Return (X, Y) of the center of cell containing provided text 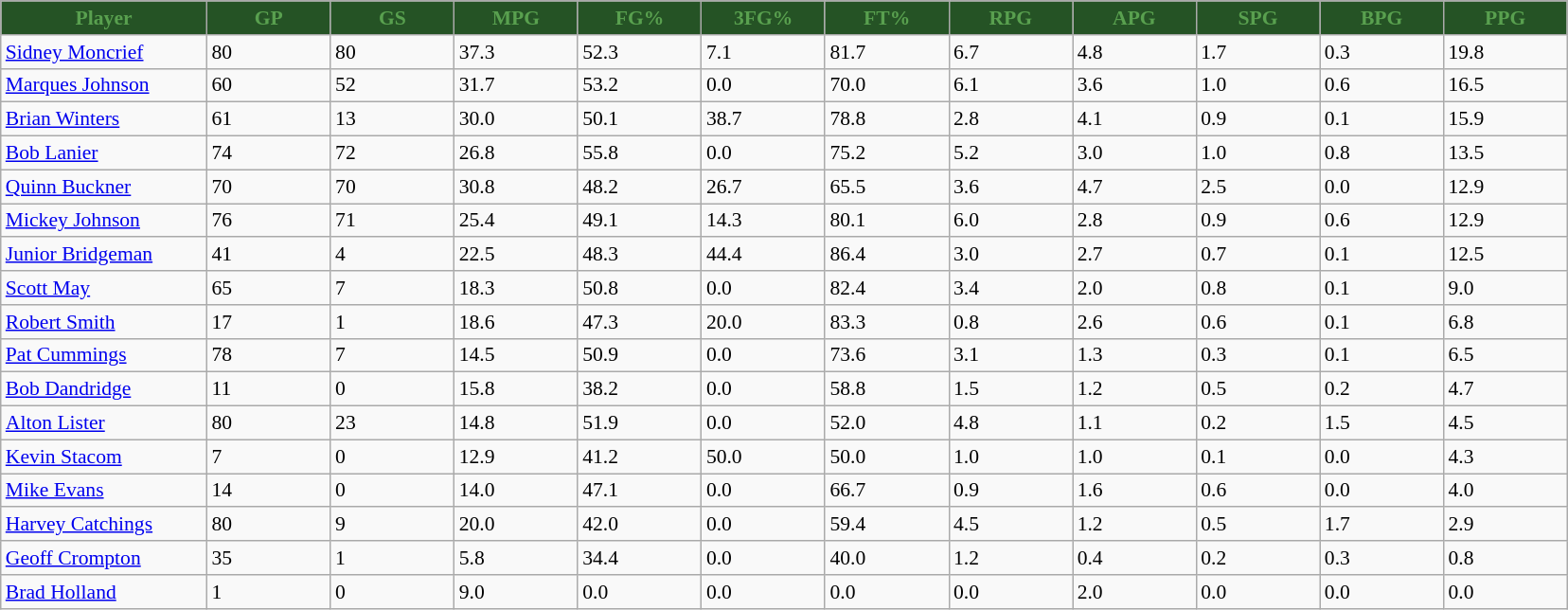
19.8 (1506, 52)
Kevin Stacom (104, 457)
2.7 (1134, 255)
FT% (886, 18)
SPG (1257, 18)
1.3 (1134, 355)
6.0 (1011, 221)
14.3 (763, 221)
MPG (517, 18)
52 (392, 85)
4.3 (1506, 457)
48.2 (640, 187)
Brian Winters (104, 119)
Sidney Moncrief (104, 52)
65 (269, 288)
65.5 (886, 187)
78.8 (886, 119)
3.4 (1011, 288)
31.7 (517, 85)
Brad Holland (104, 592)
Harvey Catchings (104, 525)
Quinn Buckner (104, 187)
Geoff Crompton (104, 558)
38.7 (763, 119)
11 (269, 389)
2.6 (1134, 322)
PPG (1506, 18)
48.3 (640, 255)
14.8 (517, 423)
3.1 (1011, 355)
25.4 (517, 221)
Marques Johnson (104, 85)
6.8 (1506, 322)
82.4 (886, 288)
12.5 (1506, 255)
52.0 (886, 423)
14 (269, 491)
BPG (1382, 18)
4.1 (1134, 119)
APG (1134, 18)
Mickey Johnson (104, 221)
35 (269, 558)
9 (392, 525)
50.8 (640, 288)
47.3 (640, 322)
60 (269, 85)
37.3 (517, 52)
47.1 (640, 491)
13.5 (1506, 153)
66.7 (886, 491)
52.3 (640, 52)
1.1 (1134, 423)
Alton Lister (104, 423)
Mike Evans (104, 491)
34.4 (640, 558)
26.7 (763, 187)
18.6 (517, 322)
49.1 (640, 221)
44.4 (763, 255)
17 (269, 322)
Bob Lanier (104, 153)
26.8 (517, 153)
83.3 (886, 322)
71 (392, 221)
Robert Smith (104, 322)
50.1 (640, 119)
4 (392, 255)
16.5 (1506, 85)
Pat Cummings (104, 355)
15.8 (517, 389)
3FG% (763, 18)
FG% (640, 18)
14.5 (517, 355)
61 (269, 119)
73.6 (886, 355)
5.2 (1011, 153)
4.0 (1506, 491)
7.1 (763, 52)
72 (392, 153)
78 (269, 355)
81.7 (886, 52)
41 (269, 255)
Junior Bridgeman (104, 255)
14.0 (517, 491)
53.2 (640, 85)
Scott May (104, 288)
Bob Dandridge (104, 389)
GS (392, 18)
80.1 (886, 221)
15.9 (1506, 119)
42.0 (640, 525)
0.7 (1257, 255)
6.7 (1011, 52)
Player (104, 18)
41.2 (640, 457)
22.5 (517, 255)
30.8 (517, 187)
18.3 (517, 288)
70.0 (886, 85)
5.8 (517, 558)
58.8 (886, 389)
2.5 (1257, 187)
75.2 (886, 153)
74 (269, 153)
RPG (1011, 18)
GP (269, 18)
23 (392, 423)
76 (269, 221)
6.5 (1506, 355)
30.0 (517, 119)
1.6 (1134, 491)
86.4 (886, 255)
55.8 (640, 153)
40.0 (886, 558)
38.2 (640, 389)
13 (392, 119)
50.9 (640, 355)
59.4 (886, 525)
2.9 (1506, 525)
51.9 (640, 423)
0.4 (1134, 558)
6.1 (1011, 85)
